Return the (x, y) coordinate for the center point of the cell that contains the specified text.  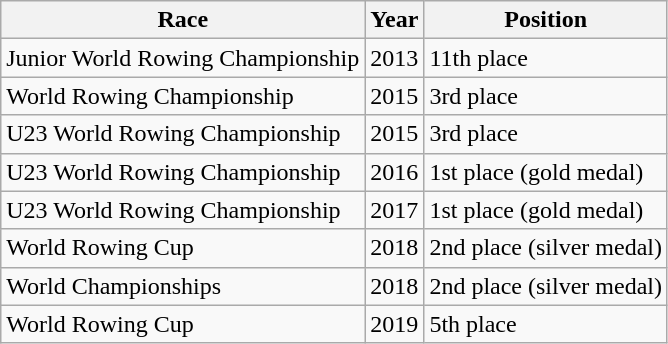
2013 (394, 58)
2016 (394, 172)
Junior World Rowing Championship (183, 58)
Position (546, 20)
2017 (394, 210)
World Rowing Championship (183, 96)
11th place (546, 58)
2019 (394, 324)
World Championships (183, 286)
Year (394, 20)
Race (183, 20)
5th place (546, 324)
